Extract the (X, Y) coordinate from the center of the cell holding the provided text.  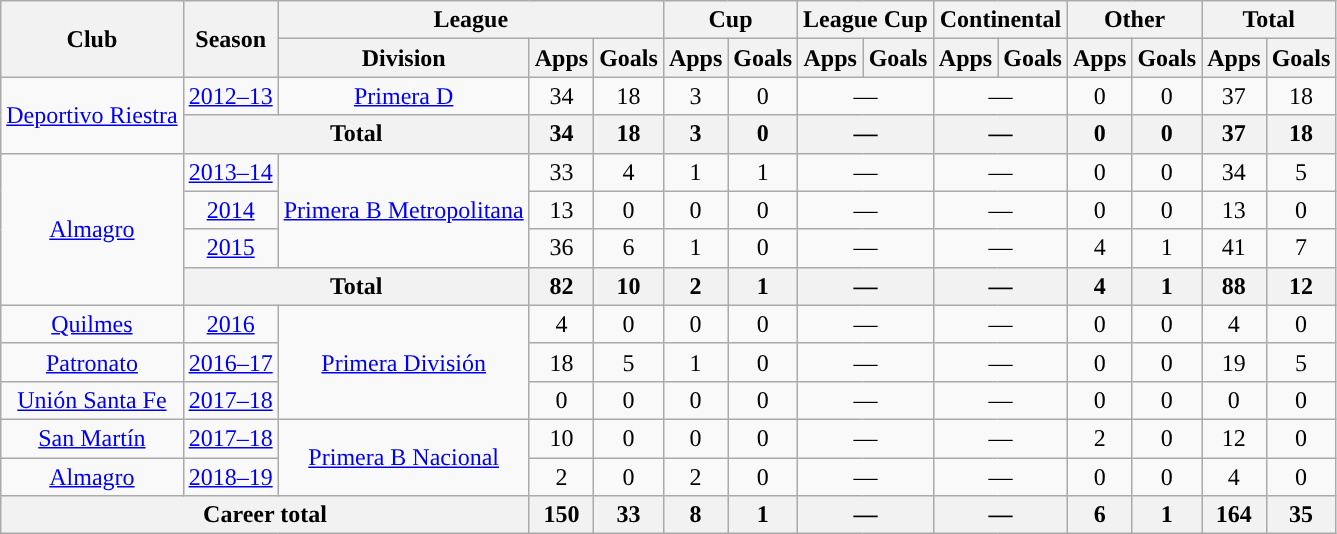
2015 (230, 248)
7 (1301, 248)
Primera D (404, 96)
2013–14 (230, 172)
Primera B Metropolitana (404, 210)
Primera B Nacional (404, 457)
Cup (730, 20)
San Martín (92, 438)
88 (1234, 286)
82 (561, 286)
Other (1134, 20)
Season (230, 39)
2016 (230, 324)
Deportivo Riestra (92, 115)
150 (561, 515)
Quilmes (92, 324)
Patronato (92, 362)
2016–17 (230, 362)
Career total (265, 515)
41 (1234, 248)
Club (92, 39)
2018–19 (230, 477)
2014 (230, 210)
36 (561, 248)
League Cup (866, 20)
35 (1301, 515)
164 (1234, 515)
2012–13 (230, 96)
Division (404, 58)
19 (1234, 362)
Primera División (404, 362)
8 (695, 515)
Continental (1000, 20)
Unión Santa Fe (92, 400)
League (470, 20)
